Determine the (x, y) coordinate at the center of the cell enclosing the given text.  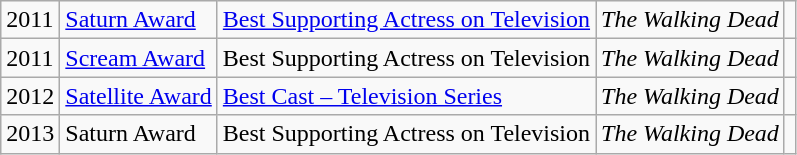
Satellite Award (139, 96)
Scream Award (139, 58)
Best Cast – Television Series (406, 96)
2012 (30, 96)
2013 (30, 134)
